Pinpoint the cell where the given text exists, returning its [X, Y] midpoint coordinate. 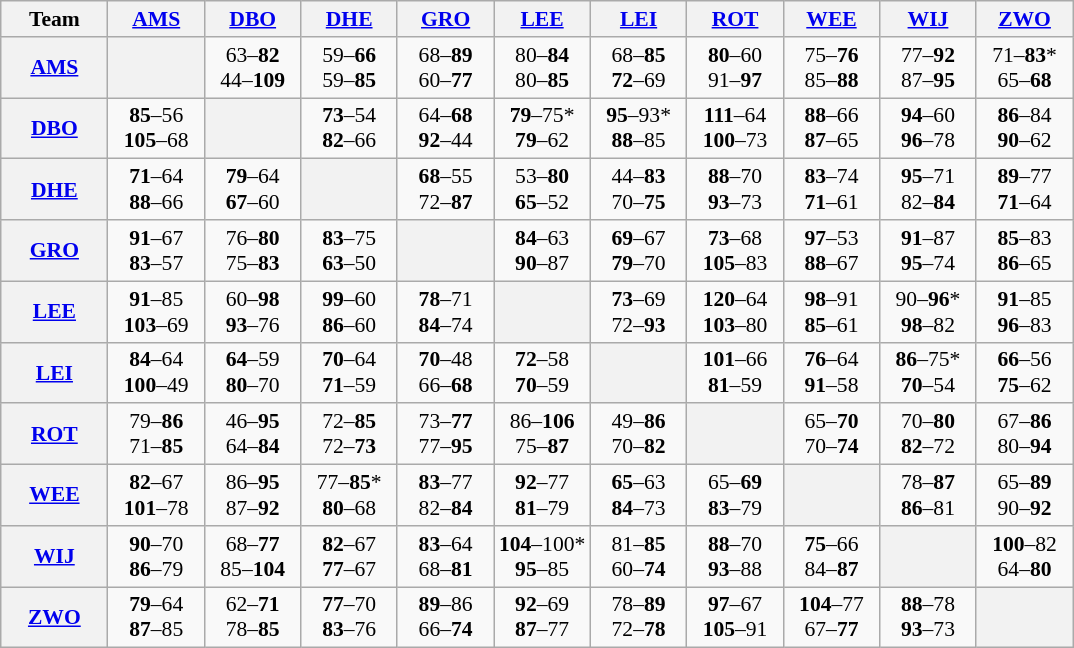
65–6983–79 [735, 496]
67–8680–94 [1024, 434]
65–6384–73 [638, 496]
88–7093–73 [735, 190]
65–8990–92 [1024, 496]
78–8786–81 [928, 496]
81–8560–74 [638, 556]
68–5572–87 [445, 190]
79–75*79–62 [542, 128]
85–8386–65 [1024, 250]
89–8666–74 [445, 618]
90–7086–79 [156, 556]
80–8480–85 [542, 68]
76–6491–58 [831, 372]
71–6488–66 [156, 190]
104–7767–77 [831, 618]
92–6987–77 [542, 618]
59–6659–85 [349, 68]
73–6972–93 [638, 312]
84–64100–49 [156, 372]
88–6687–65 [831, 128]
82–67101–78 [156, 496]
64–6892–44 [445, 128]
63–8244–109 [252, 68]
86–75*70–54 [928, 372]
83–7471–61 [831, 190]
70–6471–59 [349, 372]
82–6777–67 [349, 556]
79–6487–85 [156, 618]
100–8264–80 [1024, 556]
77–9287–95 [928, 68]
98–9185–61 [831, 312]
91–6783–57 [156, 250]
68–8572–69 [638, 68]
95–93*88–85 [638, 128]
73–5482–66 [349, 128]
83–7563–50 [349, 250]
44–8370–75 [638, 190]
91–8596–83 [1024, 312]
88–7093–88 [735, 556]
46–9564–84 [252, 434]
68–8960–77 [445, 68]
75–6684–87 [831, 556]
91–85103–69 [156, 312]
70–8082–72 [928, 434]
101–6681–59 [735, 372]
49–8670–82 [638, 434]
72–5870–59 [542, 372]
95–7182–84 [928, 190]
90–96*98–82 [928, 312]
77–85*80–68 [349, 496]
94–6096–78 [928, 128]
91–8795–74 [928, 250]
60–9893–76 [252, 312]
85–56105–68 [156, 128]
69–6779–70 [638, 250]
84–6390–87 [542, 250]
86–8490–62 [1024, 128]
92–7781–79 [542, 496]
78–7184–74 [445, 312]
79–8671–85 [156, 434]
73–68105–83 [735, 250]
99–6086–60 [349, 312]
88–7893–73 [928, 618]
68–7785–104 [252, 556]
62–7178–85 [252, 618]
75–7685–88 [831, 68]
79–6467–60 [252, 190]
104–100*95–85 [542, 556]
120–64103–80 [735, 312]
89–7771–64 [1024, 190]
83–7782–84 [445, 496]
65–7070–74 [831, 434]
Team [54, 19]
83–6468–81 [445, 556]
53–8065–52 [542, 190]
97–67105–91 [735, 618]
97–5388–67 [831, 250]
70–4866–68 [445, 372]
86–10675–87 [542, 434]
71–83*65–68 [1024, 68]
66–5675–62 [1024, 372]
77–7083–76 [349, 618]
86–9587–92 [252, 496]
76–8075–83 [252, 250]
72–8572–73 [349, 434]
111–64100–73 [735, 128]
80–6091–97 [735, 68]
73–7777–95 [445, 434]
78–8972–78 [638, 618]
64–5980–70 [252, 372]
